Find where the given text appears and provide that cell's center as [X, Y] coordinate. 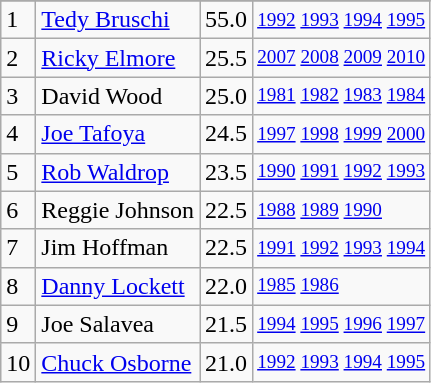
22.0 [226, 286]
6 [18, 210]
1990 1991 1992 1993 [342, 172]
Joe Salavea [118, 324]
1997 1998 1999 2000 [342, 134]
Rob Waldrop [118, 172]
2007 2008 2009 2010 [342, 58]
4 [18, 134]
1985 1986 [342, 286]
Ricky Elmore [118, 58]
Tedy Bruschi [118, 20]
21.0 [226, 362]
2 [18, 58]
1 [18, 20]
1981 1982 1983 1984 [342, 96]
Reggie Johnson [118, 210]
Danny Lockett [118, 286]
21.5 [226, 324]
Joe Tafoya [118, 134]
8 [18, 286]
1988 1989 1990 [342, 210]
David Wood [118, 96]
25.5 [226, 58]
7 [18, 248]
24.5 [226, 134]
5 [18, 172]
1991 1992 1993 1994 [342, 248]
3 [18, 96]
10 [18, 362]
1994 1995 1996 1997 [342, 324]
9 [18, 324]
25.0 [226, 96]
Chuck Osborne [118, 362]
Jim Hoffman [118, 248]
23.5 [226, 172]
55.0 [226, 20]
